Capture the cell that displays the provided text and extract its [X, Y] central coordinate. 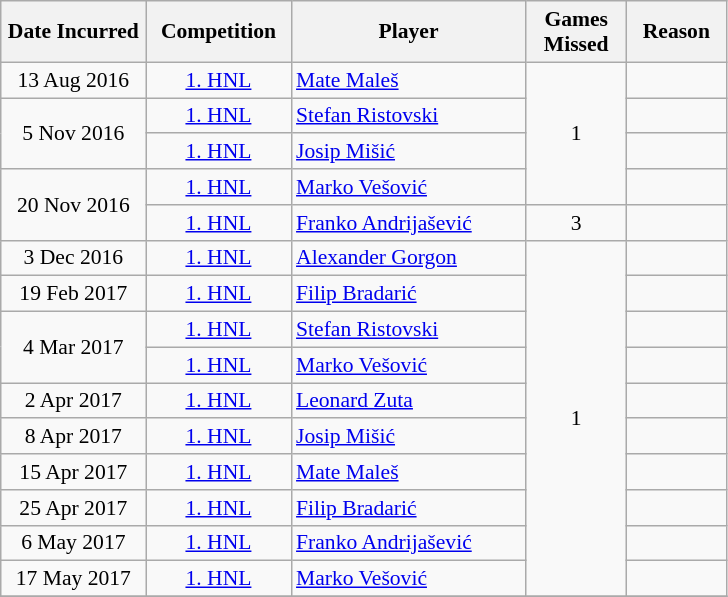
Games Missed [576, 32]
15 Apr 2017 [74, 472]
Reason [676, 32]
25 Apr 2017 [74, 508]
5 Nov 2016 [74, 134]
2 Apr 2017 [74, 401]
3 [576, 223]
Competition [218, 32]
3 Dec 2016 [74, 258]
17 May 2017 [74, 579]
13 Aug 2016 [74, 80]
6 May 2017 [74, 543]
19 Feb 2017 [74, 294]
Alexander Gorgon [408, 258]
Player [408, 32]
8 Apr 2017 [74, 437]
4 Mar 2017 [74, 348]
20 Nov 2016 [74, 204]
Date Incurred [74, 32]
Leonard Zuta [408, 401]
